Return (x, y) of the center of cell containing provided text 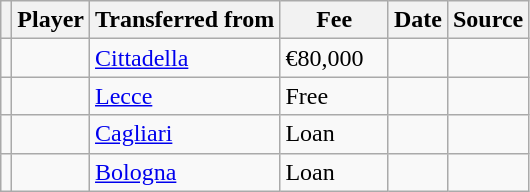
Free (334, 96)
Cittadella (185, 58)
€80,000 (334, 58)
Cagliari (185, 134)
Fee (334, 20)
Bologna (185, 172)
Transferred from (185, 20)
Source (488, 20)
Player (51, 20)
Lecce (185, 96)
Date (418, 20)
